Return (X, Y) of the center of cell containing provided text 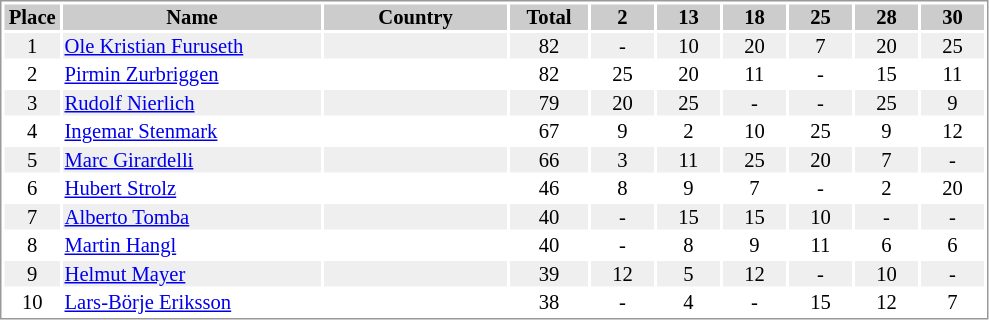
28 (886, 17)
13 (688, 17)
1 (32, 46)
Name (192, 17)
46 (549, 189)
79 (549, 103)
38 (549, 303)
67 (549, 131)
Rudolf Nierlich (192, 103)
Pirmin Zurbriggen (192, 75)
Lars-Börje Eriksson (192, 303)
39 (549, 274)
Hubert Strolz (192, 189)
Ingemar Stenmark (192, 131)
Marc Girardelli (192, 160)
Place (32, 17)
Total (549, 17)
Alberto Tomba (192, 217)
Ole Kristian Furuseth (192, 46)
Country (416, 17)
30 (952, 17)
18 (754, 17)
66 (549, 160)
Helmut Mayer (192, 274)
Martin Hangl (192, 245)
